Determine the [X, Y] coordinate at the center of the cell enclosing the given text.  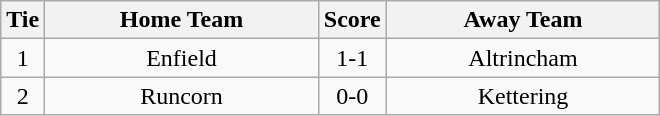
1 [23, 58]
Enfield [182, 58]
Kettering [523, 96]
2 [23, 96]
Score [352, 20]
Altrincham [523, 58]
Tie [23, 20]
Home Team [182, 20]
Away Team [523, 20]
Runcorn [182, 96]
0-0 [352, 96]
1-1 [352, 58]
